From the cell containing the given text, extract its center point as (x, y) coordinate. 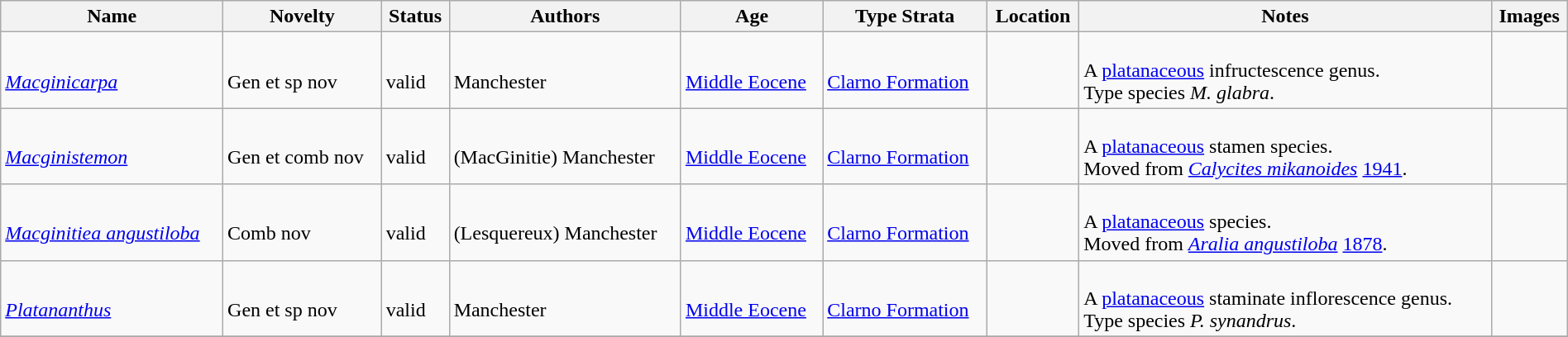
A platanaceous infructescence genus. Type species M. glabra. (1285, 70)
Macginitiea angustiloba (112, 222)
Authors (565, 17)
Platananthus (112, 298)
Comb nov (303, 222)
Notes (1285, 17)
A platanaceous staminate inflorescence genus. Type species P. synandrus. (1285, 298)
Macginicarpa (112, 70)
Gen et comb nov (303, 146)
Name (112, 17)
Status (415, 17)
Location (1034, 17)
Type Strata (905, 17)
A platanaceous species. Moved from Aralia angustiloba 1878. (1285, 222)
Age (751, 17)
(MacGinitie) Manchester (565, 146)
Macginistemon (112, 146)
A platanaceous stamen species. Moved from Calycites mikanoides 1941. (1285, 146)
Images (1529, 17)
(Lesquereux) Manchester (565, 222)
Novelty (303, 17)
